From the cell containing the given text, extract its center point as [X, Y] coordinate. 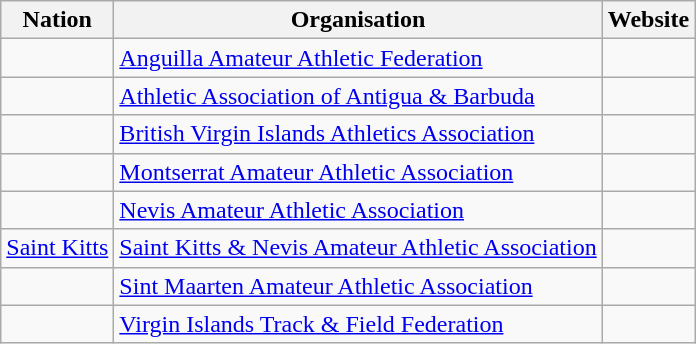
Saint Kitts [58, 248]
Virgin Islands Track & Field Federation [358, 324]
Website [648, 20]
Sint Maarten Amateur Athletic Association [358, 286]
Anguilla Amateur Athletic Federation [358, 58]
Nevis Amateur Athletic Association [358, 210]
Saint Kitts & Nevis Amateur Athletic Association [358, 248]
British Virgin Islands Athletics Association [358, 134]
Athletic Association of Antigua & Barbuda [358, 96]
Organisation [358, 20]
Nation [58, 20]
Montserrat Amateur Athletic Association [358, 172]
